Return (x, y) of the center of cell containing provided text 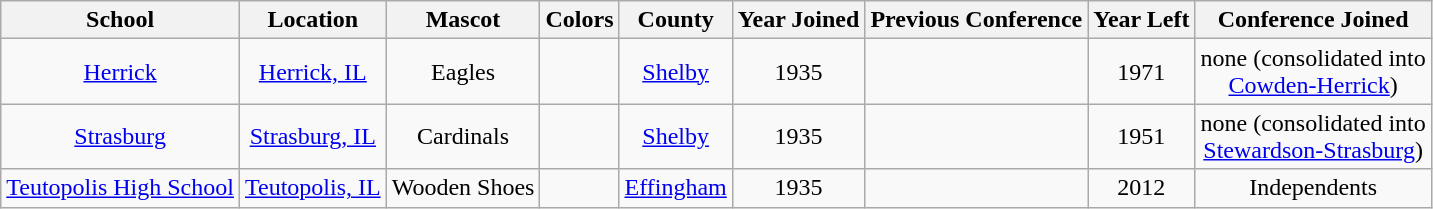
Year Joined (798, 20)
Teutopolis, IL (312, 188)
Strasburg, IL (312, 136)
Independents (1313, 188)
Year Left (1142, 20)
Cardinals (463, 136)
1951 (1142, 136)
Teutopolis High School (120, 188)
Herrick (120, 72)
Conference Joined (1313, 20)
1971 (1142, 72)
School (120, 20)
Strasburg (120, 136)
Eagles (463, 72)
Colors (580, 20)
2012 (1142, 188)
Mascot (463, 20)
Location (312, 20)
none (consolidated into Cowden-Herrick) (1313, 72)
Effingham (676, 188)
County (676, 20)
none (consolidated into Stewardson-Strasburg) (1313, 136)
Wooden Shoes (463, 188)
Herrick, IL (312, 72)
Previous Conference (976, 20)
